Pinpoint the cell where the given text exists, returning its [X, Y] midpoint coordinate. 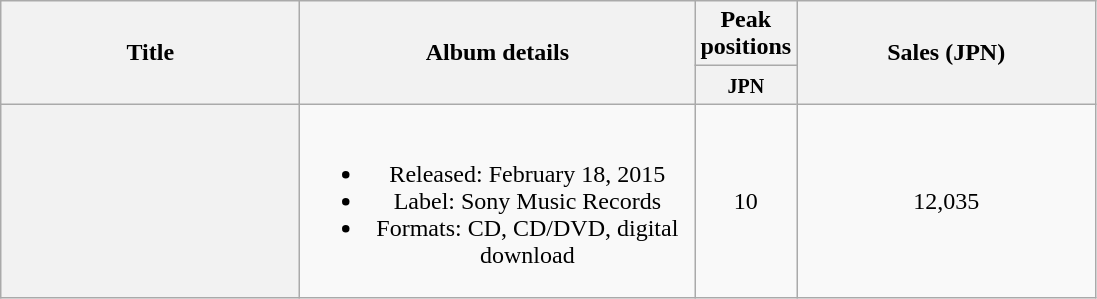
12,035 [946, 201]
Sales (JPN) [946, 52]
10 [746, 201]
Peak positions [746, 34]
Title [150, 52]
Released: February 18, 2015 Label: Sony Music RecordsFormats: CD, CD/DVD, digital download [498, 201]
JPN [746, 85]
Album details [498, 52]
